Provide the (x, y) coordinate of the cell's center where the given text is located.  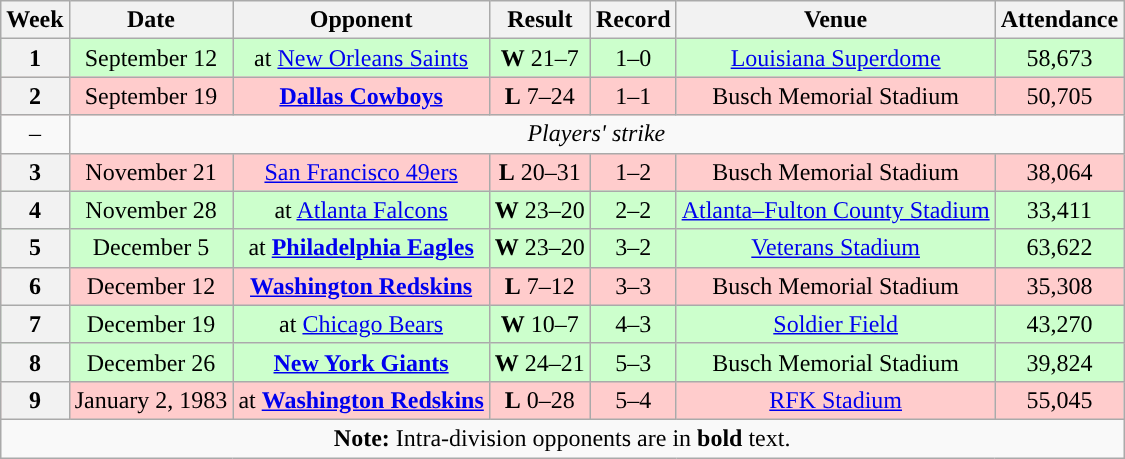
November 28 (151, 210)
Opponent (361, 20)
Washington Redskins (361, 286)
September 19 (151, 96)
Date (151, 20)
1–2 (633, 172)
at New Orleans Saints (361, 58)
September 12 (151, 58)
4–3 (633, 324)
W 21–7 (540, 58)
Louisiana Superdome (836, 58)
Veterans Stadium (836, 248)
Note: Intra-division opponents are in bold text. (562, 438)
Soldier Field (836, 324)
L 0–28 (540, 400)
L 20–31 (540, 172)
1–0 (633, 58)
December 19 (151, 324)
Dallas Cowboys (361, 96)
33,411 (1059, 210)
8 (35, 362)
1–1 (633, 96)
Attendance (1059, 20)
Atlanta–Fulton County Stadium (836, 210)
at Washington Redskins (361, 400)
43,270 (1059, 324)
38,064 (1059, 172)
4 (35, 210)
6 (35, 286)
2–2 (633, 210)
RFK Stadium (836, 400)
San Francisco 49ers (361, 172)
5 (35, 248)
December 5 (151, 248)
58,673 (1059, 58)
3 (35, 172)
January 2, 1983 (151, 400)
Result (540, 20)
L 7–12 (540, 286)
50,705 (1059, 96)
35,308 (1059, 286)
63,622 (1059, 248)
5–4 (633, 400)
at Atlanta Falcons (361, 210)
Venue (836, 20)
39,824 (1059, 362)
New York Giants (361, 362)
3–2 (633, 248)
5–3 (633, 362)
– (35, 134)
L 7–24 (540, 96)
December 26 (151, 362)
3–3 (633, 286)
Record (633, 20)
2 (35, 96)
9 (35, 400)
December 12 (151, 286)
1 (35, 58)
Week (35, 20)
at Philadelphia Eagles (361, 248)
W 10–7 (540, 324)
Players' strike (596, 134)
at Chicago Bears (361, 324)
W 24–21 (540, 362)
November 21 (151, 172)
55,045 (1059, 400)
7 (35, 324)
